Identify which cell holds the provided text, then report its [x, y] central coordinate. 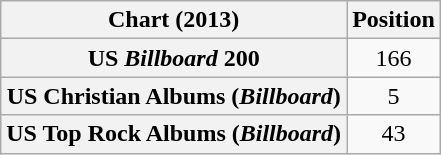
5 [394, 96]
43 [394, 134]
US Christian Albums (Billboard) [174, 96]
Chart (2013) [174, 20]
US Billboard 200 [174, 58]
Position [394, 20]
US Top Rock Albums (Billboard) [174, 134]
166 [394, 58]
